Provide the (x, y) coordinate of the cell's center where the given text is located.  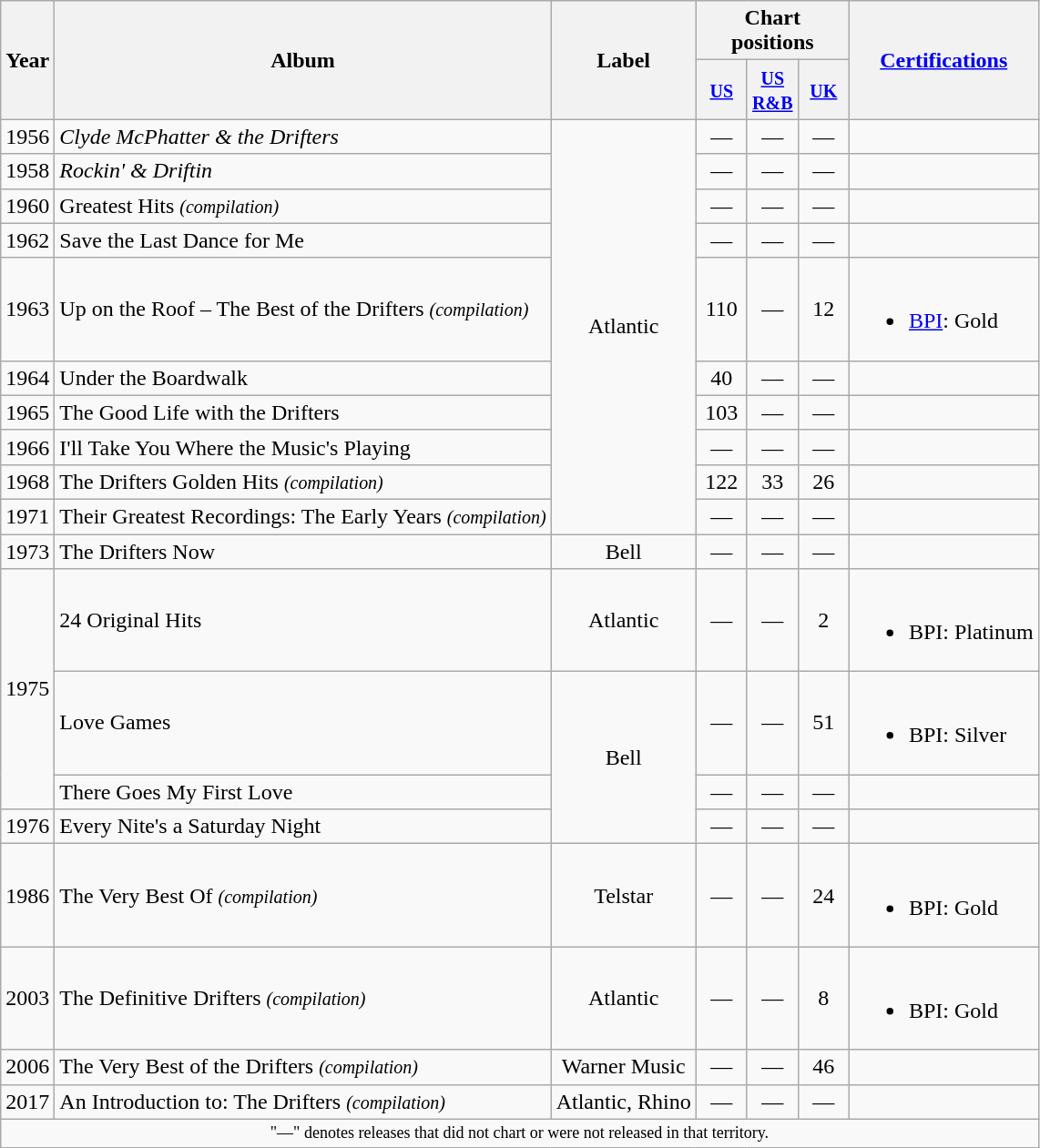
Telstar (623, 896)
The Very Best Of (compilation) (302, 896)
1986 (27, 896)
US R&B (772, 89)
Rockin' & Driftin (302, 171)
US (721, 89)
Label (623, 60)
Year (27, 60)
2017 (27, 1102)
1971 (27, 516)
110 (721, 310)
122 (721, 482)
1966 (27, 447)
1956 (27, 137)
1964 (27, 378)
33 (772, 482)
Every Nite's a Saturday Night (302, 827)
Their Greatest Recordings: The Early Years (compilation) (302, 516)
1976 (27, 827)
I'll Take You Where the Music's Playing (302, 447)
51 (823, 723)
24 Original Hits (302, 621)
1960 (27, 206)
Warner Music (623, 1067)
"—" denotes releases that did not chart or were not released in that territory. (519, 1133)
1975 (27, 689)
1962 (27, 240)
The Drifters Now (302, 551)
There Goes My First Love (302, 792)
Up on the Roof – The Best of the Drifters (compilation) (302, 310)
Chart positions (772, 31)
Certifications (943, 60)
UK (823, 89)
Love Games (302, 723)
The Definitive Drifters (compilation) (302, 998)
1965 (27, 412)
BPI: Silver (943, 723)
1958 (27, 171)
BPI: Platinum (943, 621)
24 (823, 896)
2006 (27, 1067)
2 (823, 621)
1968 (27, 482)
26 (823, 482)
2003 (27, 998)
12 (823, 310)
1973 (27, 551)
Under the Boardwalk (302, 378)
The Very Best of the Drifters (compilation) (302, 1067)
Album (302, 60)
Save the Last Dance for Me (302, 240)
The Drifters Golden Hits (compilation) (302, 482)
The Good Life with the Drifters (302, 412)
40 (721, 378)
An Introduction to: The Drifters (compilation) (302, 1102)
8 (823, 998)
Atlantic, Rhino (623, 1102)
46 (823, 1067)
1963 (27, 310)
Greatest Hits (compilation) (302, 206)
103 (721, 412)
Clyde McPhatter & the Drifters (302, 137)
